Extract the [X, Y] coordinate from the center of the cell holding the provided text.  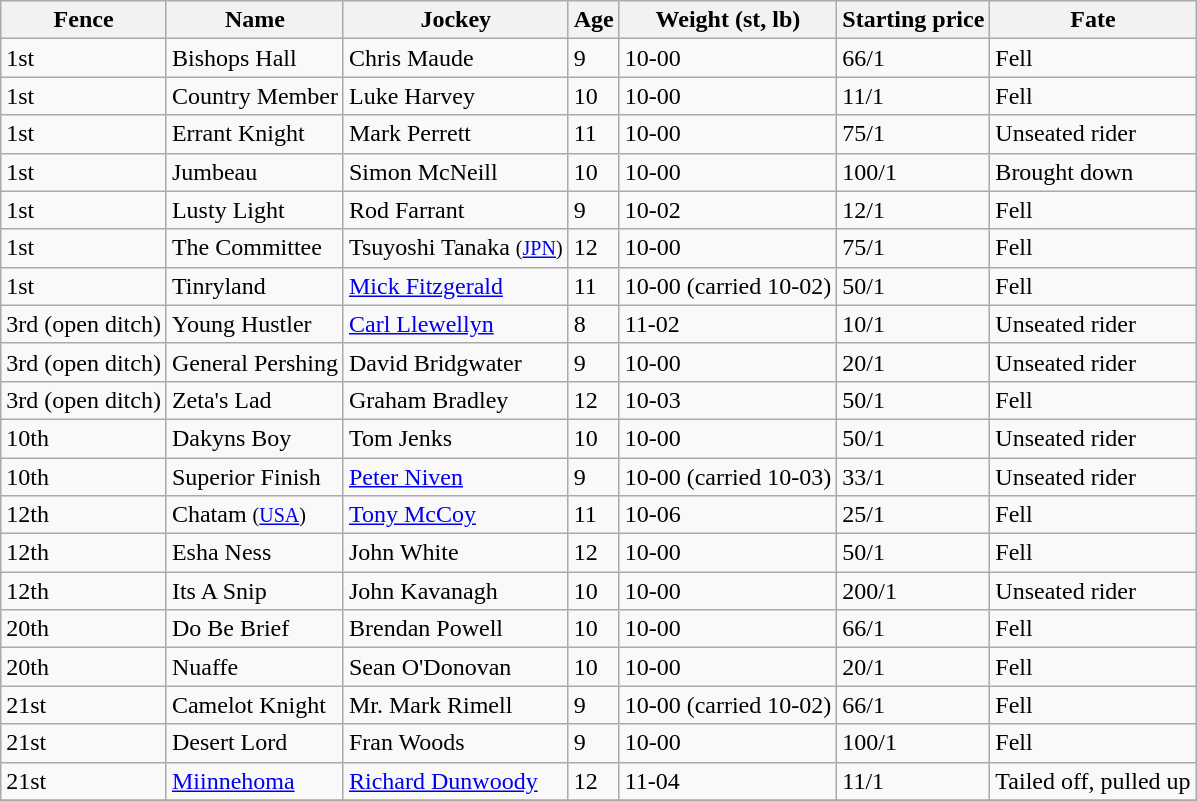
John Kavanagh [456, 591]
Rod Farrant [456, 210]
Mr. Mark Rimell [456, 705]
Do Be Brief [254, 629]
10-02 [728, 210]
200/1 [914, 591]
Mark Perrett [456, 134]
Fran Woods [456, 743]
Richard Dunwoody [456, 781]
Peter Niven [456, 477]
Its A Snip [254, 591]
Jumbeau [254, 172]
Age [594, 20]
Country Member [254, 96]
Sean O'Donovan [456, 667]
Brendan Powell [456, 629]
Young Hustler [254, 324]
Mick Fitzgerald [456, 286]
Chatam (USA) [254, 515]
Superior Finish [254, 477]
25/1 [914, 515]
General Pershing [254, 362]
Lusty Light [254, 210]
Chris Maude [456, 58]
Tsuyoshi Tanaka (JPN) [456, 248]
10-06 [728, 515]
Camelot Knight [254, 705]
Tinryland [254, 286]
10-00 (carried 10-03) [728, 477]
11-04 [728, 781]
John White [456, 553]
Tony McCoy [456, 515]
Jockey [456, 20]
Tailed off, pulled up [1093, 781]
Dakyns Boy [254, 438]
Fence [84, 20]
Simon McNeill [456, 172]
33/1 [914, 477]
Starting price [914, 20]
10-03 [728, 400]
11-02 [728, 324]
Bishops Hall [254, 58]
Luke Harvey [456, 96]
Graham Bradley [456, 400]
Name [254, 20]
Weight (st, lb) [728, 20]
Errant Knight [254, 134]
David Bridgwater [456, 362]
Tom Jenks [456, 438]
10/1 [914, 324]
Carl Llewellyn [456, 324]
8 [594, 324]
Fate [1093, 20]
12/1 [914, 210]
Miinnehoma [254, 781]
The Committee [254, 248]
Desert Lord [254, 743]
Zeta's Lad [254, 400]
Nuaffe [254, 667]
Esha Ness [254, 553]
Brought down [1093, 172]
